Identify which cell holds the provided text, then report its (x, y) central coordinate. 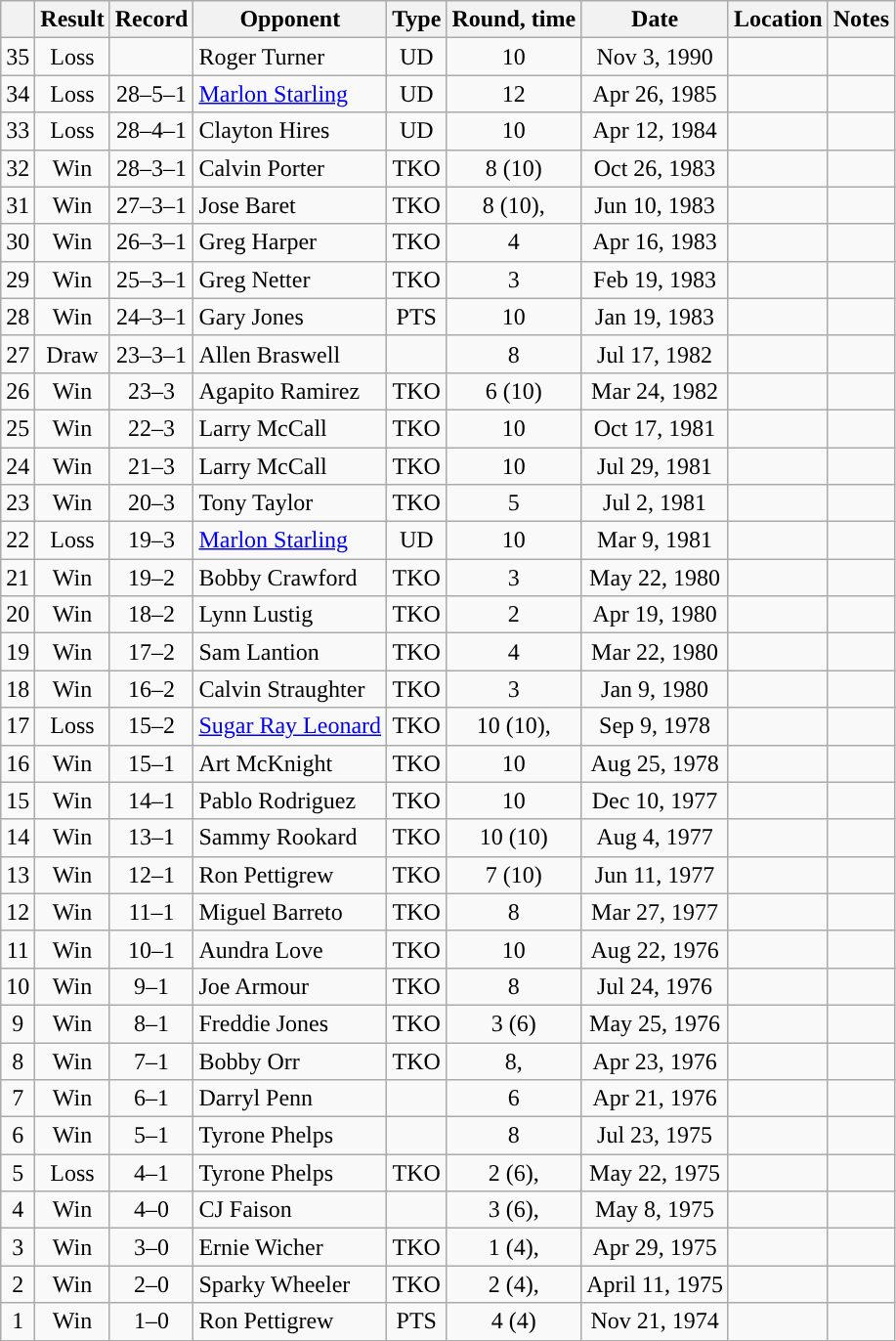
23–3–1 (151, 354)
4 (4) (514, 1321)
Greg Harper (290, 242)
Joe Armour (290, 986)
22 (18, 541)
Location (778, 20)
18 (18, 689)
Ernie Wicher (290, 1247)
2 (4), (514, 1284)
Nov 3, 1990 (655, 57)
4–0 (151, 1210)
22–3 (151, 428)
Miguel Barreto (290, 912)
10 (10) (514, 838)
Sammy Rookard (290, 838)
29 (18, 280)
Notes (861, 20)
28–4–1 (151, 131)
Allen Braswell (290, 354)
15 (18, 800)
18–2 (151, 615)
CJ Faison (290, 1210)
13–1 (151, 838)
26 (18, 391)
19–3 (151, 541)
Gary Jones (290, 317)
Date (655, 20)
Jun 10, 1983 (655, 205)
17 (18, 726)
Greg Netter (290, 280)
3 (6) (514, 1023)
Jan 9, 1980 (655, 689)
10–1 (151, 949)
14–1 (151, 800)
Sep 9, 1978 (655, 726)
35 (18, 57)
Sugar Ray Leonard (290, 726)
6–1 (151, 1099)
Apr 23, 1976 (655, 1060)
Clayton Hires (290, 131)
23–3 (151, 391)
Opponent (290, 20)
28–3–1 (151, 168)
Apr 16, 1983 (655, 242)
8 (10) (514, 168)
Jan 19, 1983 (655, 317)
20 (18, 615)
30 (18, 242)
14 (18, 838)
9 (18, 1023)
Sparky Wheeler (290, 1284)
Type (416, 20)
April 11, 1975 (655, 1284)
25–3–1 (151, 280)
Calvin Porter (290, 168)
19 (18, 652)
Oct 26, 1983 (655, 168)
Art McKnight (290, 763)
8 (10), (514, 205)
Dec 10, 1977 (655, 800)
16 (18, 763)
32 (18, 168)
Aug 4, 1977 (655, 838)
Mar 24, 1982 (655, 391)
Jun 11, 1977 (655, 875)
Mar 9, 1981 (655, 541)
May 8, 1975 (655, 1210)
8–1 (151, 1023)
Apr 29, 1975 (655, 1247)
Darryl Penn (290, 1099)
28–5–1 (151, 94)
Pablo Rodriguez (290, 800)
Nov 21, 1974 (655, 1321)
26–3–1 (151, 242)
20–3 (151, 503)
6 (10) (514, 391)
23 (18, 503)
May 22, 1980 (655, 578)
Calvin Straughter (290, 689)
Aug 22, 1976 (655, 949)
Jul 24, 1976 (655, 986)
Jul 2, 1981 (655, 503)
Bobby Orr (290, 1060)
27 (18, 354)
Roger Turner (290, 57)
Jul 17, 1982 (655, 354)
10 (10), (514, 726)
Record (151, 20)
May 25, 1976 (655, 1023)
5–1 (151, 1136)
Feb 19, 1983 (655, 280)
Mar 27, 1977 (655, 912)
13 (18, 875)
1–0 (151, 1321)
15–1 (151, 763)
Result (72, 20)
11 (18, 949)
Jose Baret (290, 205)
Apr 26, 1985 (655, 94)
Round, time (514, 20)
33 (18, 131)
1 (18, 1321)
17–2 (151, 652)
8, (514, 1060)
15–2 (151, 726)
May 22, 1975 (655, 1173)
7 (18, 1099)
Bobby Crawford (290, 578)
4–1 (151, 1173)
3 (6), (514, 1210)
21–3 (151, 466)
16–2 (151, 689)
11–1 (151, 912)
Apr 12, 1984 (655, 131)
2–0 (151, 1284)
Sam Lantion (290, 652)
27–3–1 (151, 205)
Apr 21, 1976 (655, 1099)
Mar 22, 1980 (655, 652)
2 (6), (514, 1173)
Freddie Jones (290, 1023)
Tony Taylor (290, 503)
Jul 23, 1975 (655, 1136)
Aug 25, 1978 (655, 763)
9–1 (151, 986)
25 (18, 428)
19–2 (151, 578)
Oct 17, 1981 (655, 428)
Aundra Love (290, 949)
Agapito Ramirez (290, 391)
24 (18, 466)
Jul 29, 1981 (655, 466)
21 (18, 578)
31 (18, 205)
Draw (72, 354)
Apr 19, 1980 (655, 615)
Lynn Lustig (290, 615)
1 (4), (514, 1247)
12–1 (151, 875)
7–1 (151, 1060)
28 (18, 317)
34 (18, 94)
24–3–1 (151, 317)
7 (10) (514, 875)
3–0 (151, 1247)
